Find where the given text appears and provide that cell's center as [x, y] coordinate. 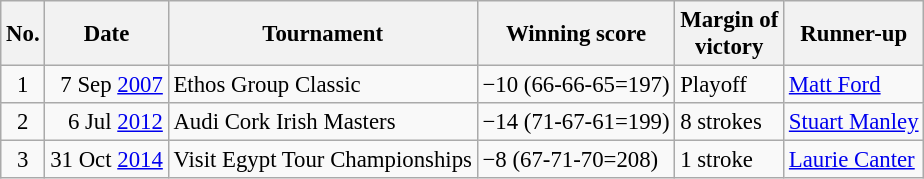
Stuart Manley [854, 122]
Date [106, 34]
Laurie Canter [854, 160]
Tournament [322, 34]
Margin ofvictory [730, 34]
3 [23, 160]
2 [23, 122]
1 stroke [730, 160]
−8 (67-71-70=208) [576, 160]
6 Jul 2012 [106, 122]
Ethos Group Classic [322, 85]
Visit Egypt Tour Championships [322, 160]
−14 (71-67-61=199) [576, 122]
Runner-up [854, 34]
−10 (66-66-65=197) [576, 85]
No. [23, 34]
Matt Ford [854, 85]
1 [23, 85]
7 Sep 2007 [106, 85]
Playoff [730, 85]
Winning score [576, 34]
8 strokes [730, 122]
31 Oct 2014 [106, 160]
Audi Cork Irish Masters [322, 122]
